Provide the (X, Y) coordinate of the cell's center where the given text is located.  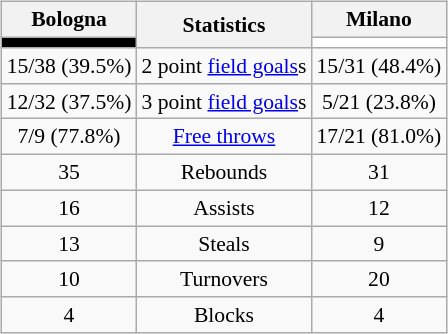
3 point field goalss (224, 101)
31 (378, 172)
Turnovers (224, 279)
16 (70, 208)
15/38 (39.5%) (70, 66)
Assists (224, 208)
Milano (378, 20)
12 (378, 208)
17/21 (81.0%) (378, 137)
7/9 (77.8%) (70, 137)
15/31 (48.4%) (378, 66)
20 (378, 279)
13 (70, 244)
35 (70, 172)
Free throws (224, 137)
9 (378, 244)
12/32 (37.5%) (70, 101)
Rebounds (224, 172)
Steals (224, 244)
5/21 (23.8%) (378, 101)
Statistics (224, 25)
Blocks (224, 315)
Bologna (70, 20)
2 point field goalss (224, 66)
10 (70, 279)
